Output the [X, Y] coordinate of the center of the cell containing the given text.  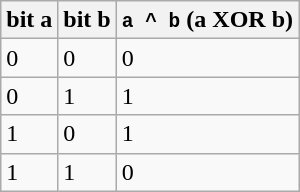
bit a [30, 20]
bit b [87, 20]
a ^ b (a XOR b) [207, 20]
